Extract the (x, y) coordinate from the center of the cell holding the provided text.  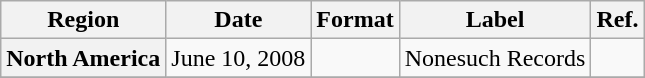
Nonesuch Records (495, 58)
Format (355, 20)
Ref. (618, 20)
June 10, 2008 (238, 58)
Region (84, 20)
Label (495, 20)
North America (84, 58)
Date (238, 20)
